Return [X, Y] of the center of cell containing provided text 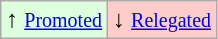
↓ Relegated [162, 20]
↑ Promoted [54, 20]
